From the cell containing the given text, extract its center point as [X, Y] coordinate. 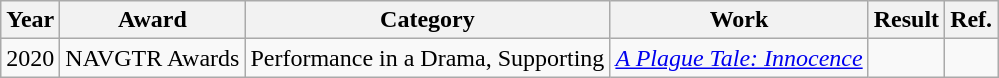
Result [906, 20]
A Plague Tale: Innocence [739, 58]
Performance in a Drama, Supporting [428, 58]
Work [739, 20]
2020 [30, 58]
Award [152, 20]
Year [30, 20]
Ref. [972, 20]
NAVGTR Awards [152, 58]
Category [428, 20]
